Pinpoint the cell where the given text exists, returning its (X, Y) midpoint coordinate. 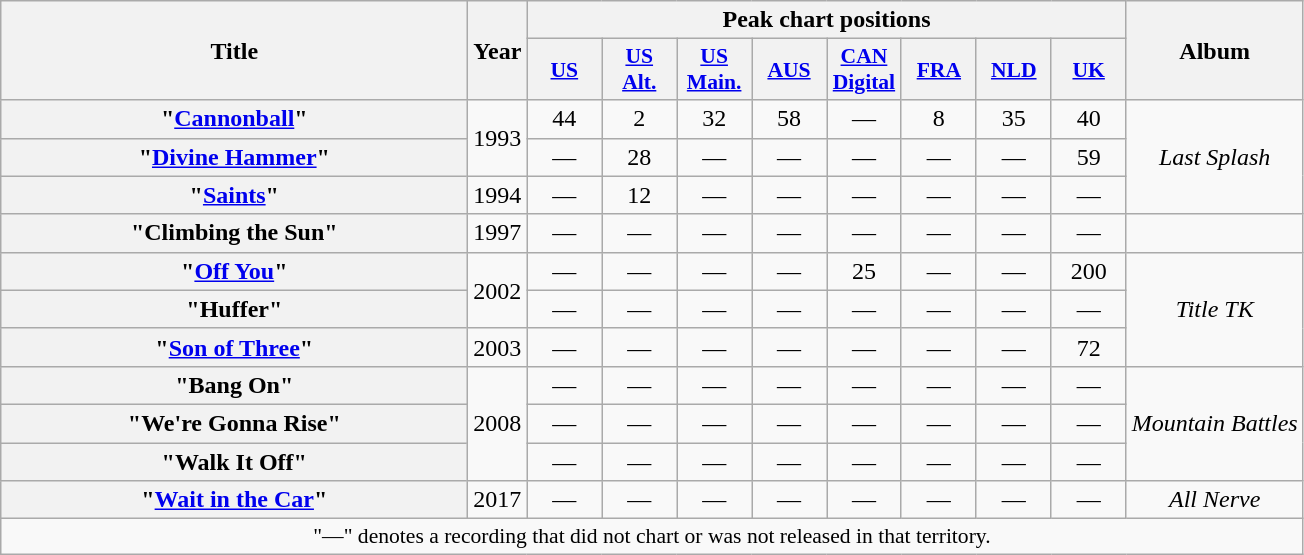
44 (564, 119)
"Climbing the Sun" (234, 233)
1994 (498, 195)
Title (234, 50)
Last Splash (1214, 157)
28 (640, 157)
NLD (1014, 70)
"Wait in the Car" (234, 500)
8 (938, 119)
USAlt. (640, 70)
Mountain Battles (1214, 423)
2003 (498, 347)
58 (790, 119)
All Nerve (1214, 500)
Peak chart positions (826, 20)
"Bang On" (234, 385)
Title TK (1214, 309)
1993 (498, 138)
2008 (498, 423)
"Off You" (234, 271)
"Huffer" (234, 309)
"Cannonball" (234, 119)
200 (1088, 271)
25 (864, 271)
2 (640, 119)
US (564, 70)
"Divine Hammer" (234, 157)
"—" denotes a recording that did not chart or was not released in that territory. (652, 537)
CANDigital (864, 70)
Album (1214, 50)
FRA (938, 70)
35 (1014, 119)
40 (1088, 119)
2017 (498, 500)
12 (640, 195)
1997 (498, 233)
"Saints" (234, 195)
2002 (498, 290)
32 (714, 119)
USMain. (714, 70)
AUS (790, 70)
UK (1088, 70)
72 (1088, 347)
59 (1088, 157)
Year (498, 50)
"Son of Three" (234, 347)
"Walk It Off" (234, 461)
"We're Gonna Rise" (234, 423)
